Return (x, y) of the center of cell containing provided text 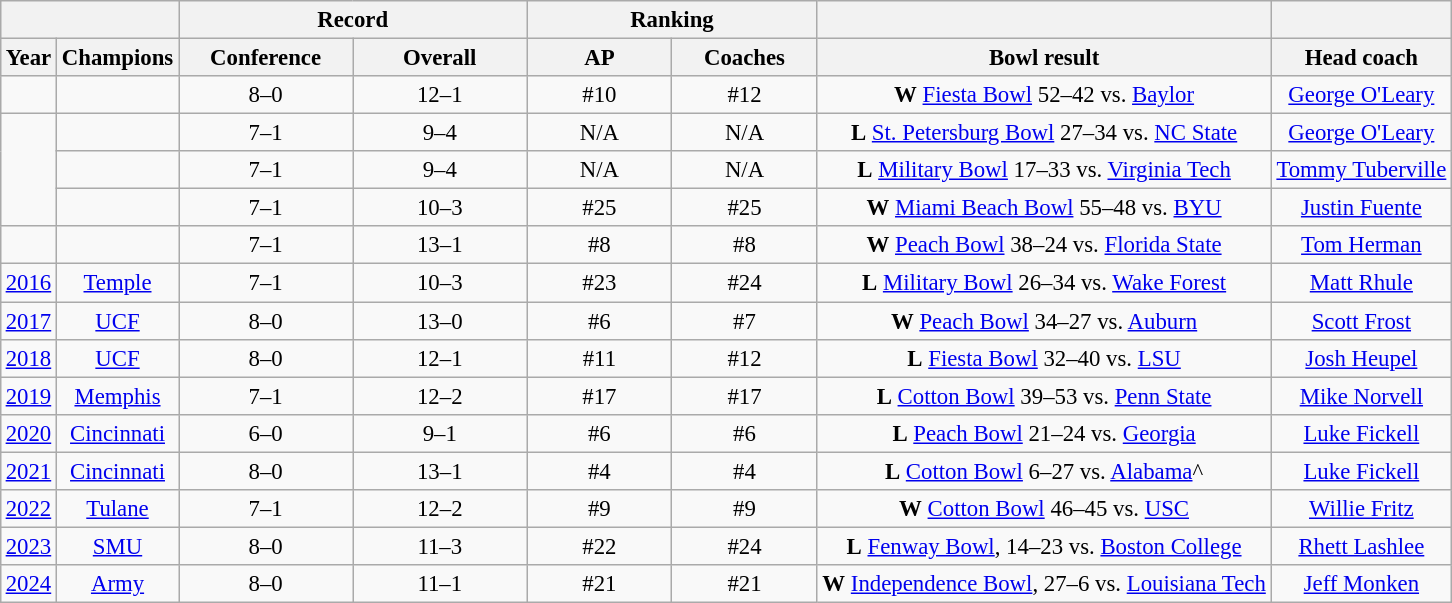
W Independence Bowl, 27–6 vs. Louisiana Tech (1044, 584)
#23 (600, 283)
Conference (266, 58)
AP (600, 58)
Mike Norvell (1362, 396)
#11 (600, 358)
Head coach (1362, 58)
Ranking (672, 20)
L Cotton Bowl 6–27 vs. Alabama^ (1044, 471)
2019 (28, 396)
W Peach Bowl 34–27 vs. Auburn (1044, 321)
Tom Herman (1362, 245)
L Military Bowl 17–33 vs. Virginia Tech (1044, 170)
Scott Frost (1362, 321)
#10 (600, 95)
Matt Rhule (1362, 283)
Bowl result (1044, 58)
Rhett Lashlee (1362, 546)
2023 (28, 546)
Army (118, 584)
Josh Heupel (1362, 358)
Justin Fuente (1362, 208)
2021 (28, 471)
Champions (118, 58)
2016 (28, 283)
L St. Petersburg Bowl 27–34 vs. NC State (1044, 133)
Tommy Tuberville (1362, 170)
13–0 (440, 321)
9–1 (440, 433)
2017 (28, 321)
Tulane (118, 509)
Year (28, 58)
L Fiesta Bowl 32–40 vs. LSU (1044, 358)
Temple (118, 283)
W Peach Bowl 38–24 vs. Florida State (1044, 245)
W Miami Beach Bowl 55–48 vs. BYU (1044, 208)
W Cotton Bowl 46–45 vs. USC (1044, 509)
Overall (440, 58)
L Cotton Bowl 39–53 vs. Penn State (1044, 396)
#7 (744, 321)
2020 (28, 433)
SMU (118, 546)
L Fenway Bowl, 14–23 vs. Boston College (1044, 546)
Willie Fritz (1362, 509)
L Peach Bowl 21–24 vs. Georgia (1044, 433)
11–1 (440, 584)
6–0 (266, 433)
Memphis (118, 396)
Coaches (744, 58)
Jeff Monken (1362, 584)
2022 (28, 509)
W Fiesta Bowl 52–42 vs. Baylor (1044, 95)
L Military Bowl 26–34 vs. Wake Forest (1044, 283)
11–3 (440, 546)
2018 (28, 358)
#22 (600, 546)
2024 (28, 584)
Record (353, 20)
